Search for the cell housing the specified text and yield its [X, Y] center coordinate. 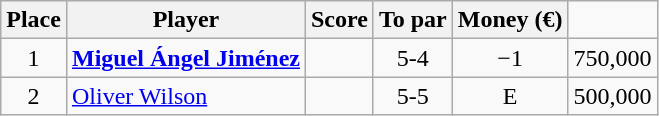
E [510, 96]
1 [34, 58]
500,000 [612, 96]
Money (€) [510, 20]
−1 [510, 58]
750,000 [612, 58]
Player [186, 20]
Oliver Wilson [186, 96]
To par [412, 20]
2 [34, 96]
Place [34, 20]
5-4 [412, 58]
5-5 [412, 96]
Miguel Ángel Jiménez [186, 58]
Score [339, 20]
